Provide the (x, y) coordinate of the cell's center where the given text is located.  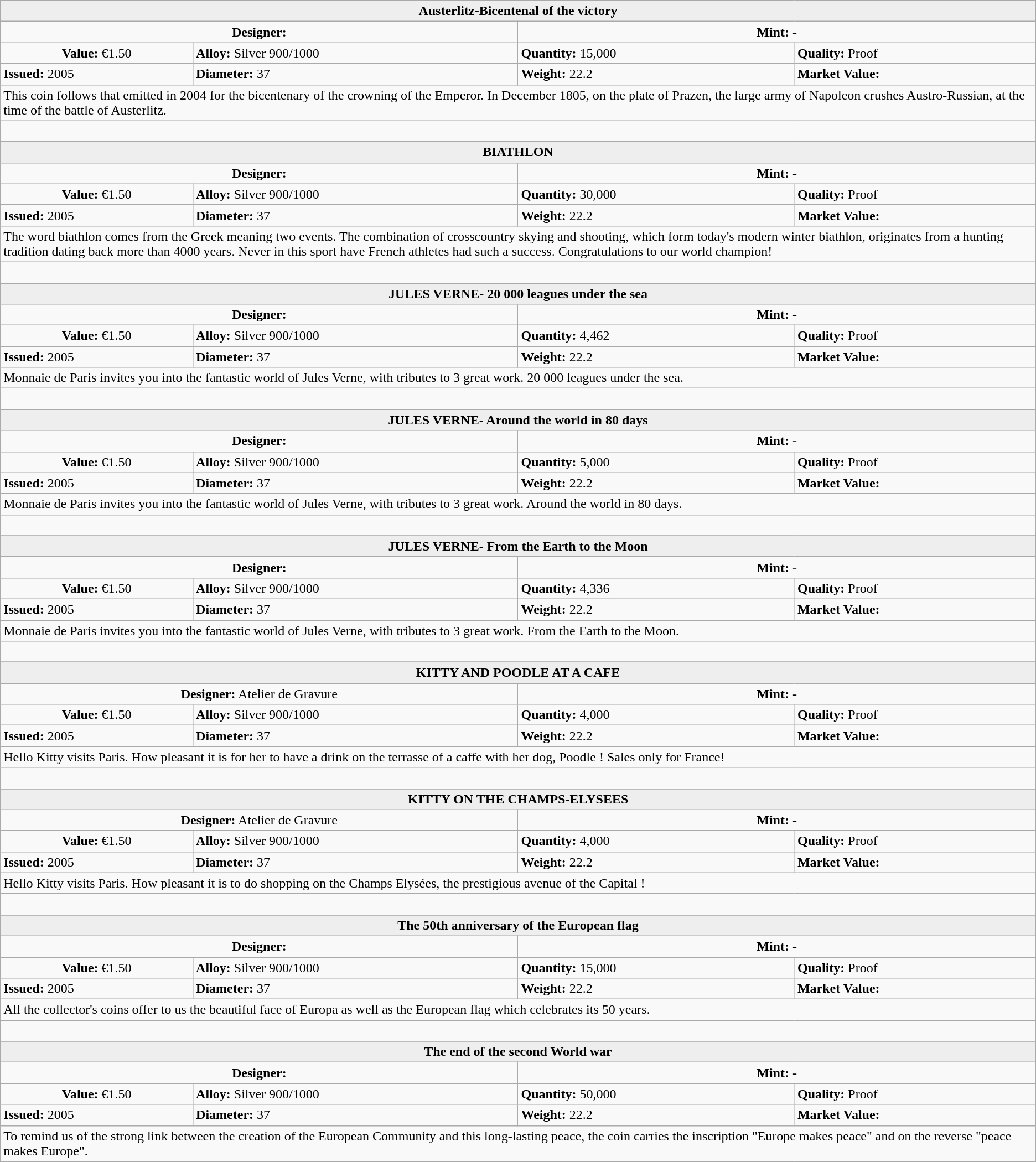
KITTY ON THE CHAMPS-ELYSEES (518, 799)
Quantity: 30,000 (656, 194)
KITTY AND POODLE AT A CAFE (518, 673)
All the collector's coins offer to us the beautiful face of Europa as well as the European flag which celebrates its 50 years. (518, 1010)
Hello Kitty visits Paris. How pleasant it is to do shopping on the Champs Elysées, the prestigious avenue of the Capital ! (518, 883)
Hello Kitty visits Paris. How pleasant it is for her to have a drink on the terrasse of a caffe with her dog, Poodle ! Sales only for France! (518, 757)
Quantity: 5,000 (656, 462)
The end of the second World war (518, 1052)
Monnaie de Paris invites you into the fantastic world of Jules Verne, with tributes to 3 great work. Around the world in 80 days. (518, 504)
Monnaie de Paris invites you into the fantastic world of Jules Verne, with tributes to 3 great work. 20 000 leagues under the sea. (518, 378)
JULES VERNE- 20 000 leagues under the sea (518, 294)
The 50th anniversary of the European flag (518, 925)
Quantity: 50,000 (656, 1094)
JULES VERNE- From the Earth to the Moon (518, 546)
BIATHLON (518, 152)
Austerlitz-Bicentenal of the victory (518, 11)
JULES VERNE- Around the world in 80 days (518, 420)
Quantity: 4,336 (656, 588)
Monnaie de Paris invites you into the fantastic world of Jules Verne, with tributes to 3 great work. From the Earth to the Moon. (518, 630)
Quantity: 4,462 (656, 336)
